Scan for the cell matching the given text and deliver its [X, Y] coordinate at center. 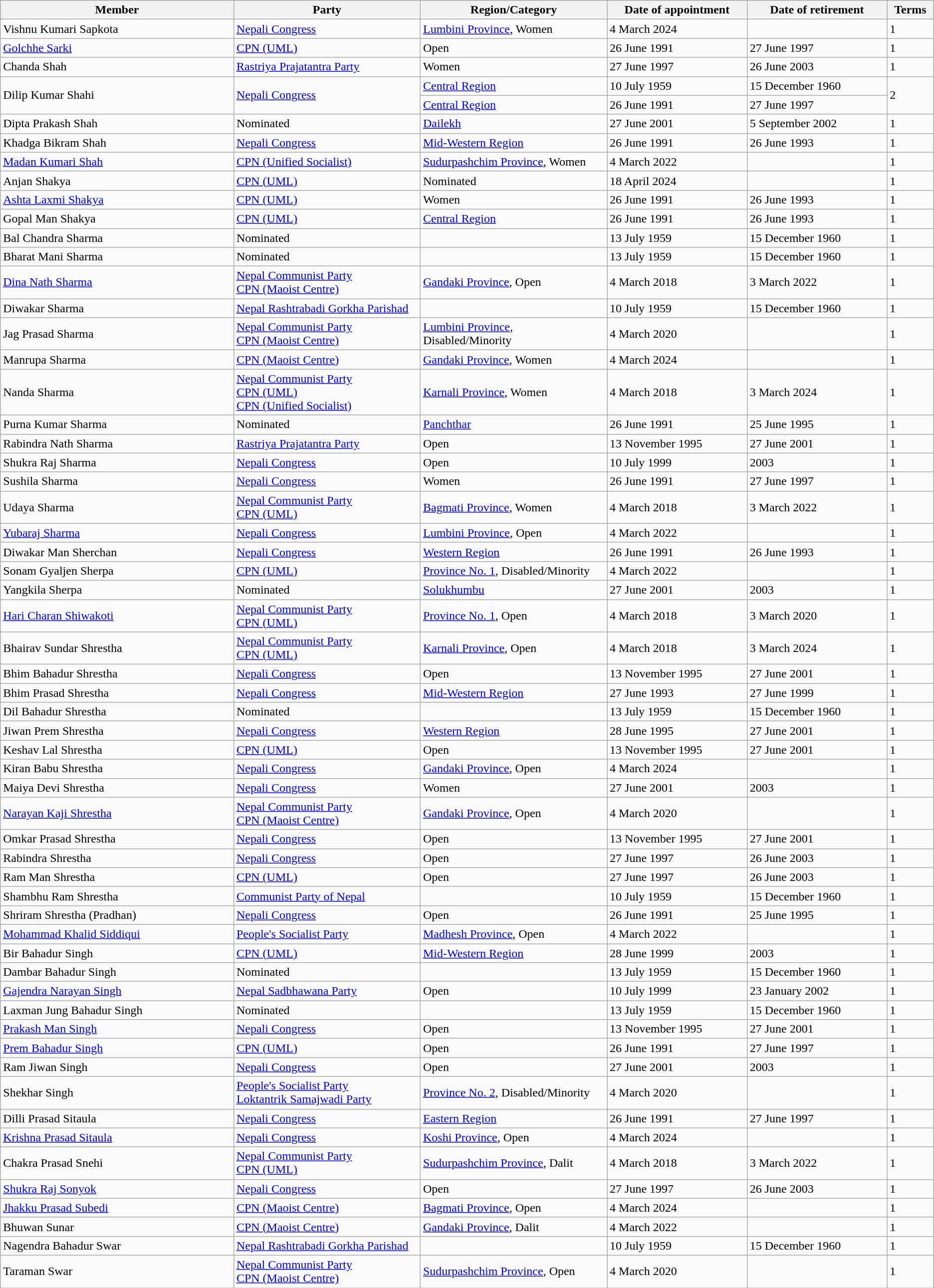
Gajendra Narayan Singh [117, 991]
27 June 1993 [678, 693]
Keshav Lal Shrestha [117, 750]
27 June 1999 [817, 693]
Bhim Bahadur Shrestha [117, 674]
Dailekh [513, 124]
Bagmati Province, Open [513, 1208]
Lumbini Province, Women [513, 29]
Jhakku Prasad Subedi [117, 1208]
Dil Bahadur Shrestha [117, 712]
Province No. 2, Disabled/Minority [513, 1092]
Dina Nath Sharma [117, 282]
Jiwan Prem Shrestha [117, 731]
Bhairav Sundar Shrestha [117, 648]
Ashta Laxmi Shakya [117, 200]
18 April 2024 [678, 181]
Shriram Shrestha (Pradhan) [117, 915]
Ram Man Shrestha [117, 877]
Chakra Prasad Snehi [117, 1163]
Udaya Sharma [117, 507]
Shekhar Singh [117, 1092]
Purna Kumar Sharma [117, 425]
Gandaki Province, Women [513, 360]
Krishna Prasad Sitaula [117, 1137]
Nanda Sharma [117, 392]
Member [117, 10]
Dilli Prasad Sitaula [117, 1118]
Sonam Gyaljen Sherpa [117, 571]
Date of appointment [678, 10]
Eastern Region [513, 1118]
Taraman Swar [117, 1271]
Diwakar Sharma [117, 308]
Party [327, 10]
Laxman Jung Bahadur Singh [117, 1010]
Region/Category [513, 10]
Sudurpashchim Province, Dalit [513, 1163]
Narayan Kaji Shrestha [117, 813]
Sudurpashchim Province, Open [513, 1271]
Madhesh Province, Open [513, 934]
Dipta Prakash Shah [117, 124]
Shambhu Ram Shrestha [117, 896]
Nepal Communist PartyCPN (UML)CPN (Unified Socialist) [327, 392]
Dambar Bahadur Singh [117, 972]
Terms [911, 10]
Bhuwan Sunar [117, 1227]
Yangkila Sherpa [117, 590]
Panchthar [513, 425]
People's Socialist PartyLoktantrik Samajwadi Party [327, 1092]
Diwakar Man Sherchan [117, 552]
Bagmati Province, Women [513, 507]
Madan Kumari Shah [117, 162]
Omkar Prasad Shrestha [117, 839]
Hari Charan Shiwakoti [117, 616]
28 June 1995 [678, 731]
Karnali Province, Open [513, 648]
Manrupa Sharma [117, 360]
Chanda Shah [117, 67]
Khadga Bikram Shah [117, 143]
Dilip Kumar Shahi [117, 95]
28 June 1999 [678, 953]
Shukra Raj Sonyok [117, 1189]
Solukhumbu [513, 590]
Shukra Raj Sharma [117, 462]
Yubaraj Sharma [117, 533]
Date of retirement [817, 10]
Koshi Province, Open [513, 1137]
2 [911, 95]
Anjan Shakya [117, 181]
Bharat Mani Sharma [117, 257]
CPN (Unified Socialist) [327, 162]
Sushila Sharma [117, 481]
Gopal Man Shakya [117, 218]
Ram Jiwan Singh [117, 1067]
Lumbini Province, Disabled/Minority [513, 334]
Nepal Sadbhawana Party [327, 991]
Mohammad Khalid Siddiqui [117, 934]
Golchhe Sarki [117, 48]
Vishnu Kumari Sapkota [117, 29]
Communist Party of Nepal [327, 896]
Lumbini Province, Open [513, 533]
Rabindra Shrestha [117, 858]
Bir Bahadur Singh [117, 953]
Province No. 1, Open [513, 616]
Jag Prasad Sharma [117, 334]
Prem Bahadur Singh [117, 1048]
People's Socialist Party [327, 934]
Gandaki Province, Dalit [513, 1227]
Province No. 1, Disabled/Minority [513, 571]
3 March 2020 [817, 616]
Bal Chandra Sharma [117, 238]
Kiran Babu Shrestha [117, 769]
Nagendra Bahadur Swar [117, 1246]
Maiya Devi Shrestha [117, 788]
Prakash Man Singh [117, 1029]
5 September 2002 [817, 124]
Rabindra Nath Sharma [117, 443]
Karnali Province, Women [513, 392]
Sudurpashchim Province, Women [513, 162]
23 January 2002 [817, 991]
Bhim Prasad Shrestha [117, 693]
